Output the (X, Y) coordinate of the center of the cell containing the given text.  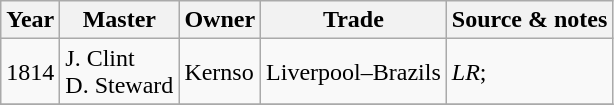
J. ClintD. Steward (120, 72)
1814 (30, 72)
Kernso (220, 72)
Trade (354, 20)
Master (120, 20)
Source & notes (530, 20)
Year (30, 20)
Owner (220, 20)
LR; (530, 72)
Liverpool–Brazils (354, 72)
